Search for the cell housing the specified text and yield its (x, y) center coordinate. 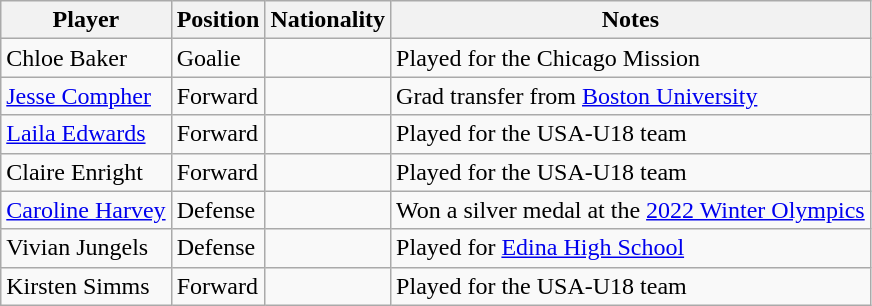
Goalie (218, 58)
Chloe Baker (86, 58)
Laila Edwards (86, 134)
Vivian Jungels (86, 248)
Player (86, 20)
Nationality (328, 20)
Caroline Harvey (86, 210)
Won a silver medal at the 2022 Winter Olympics (631, 210)
Kirsten Simms (86, 286)
Played for the Chicago Mission (631, 58)
Grad transfer from Boston University (631, 96)
Jesse Compher (86, 96)
Played for Edina High School (631, 248)
Claire Enright (86, 172)
Notes (631, 20)
Position (218, 20)
